Return [X, Y] of the center of cell containing provided text 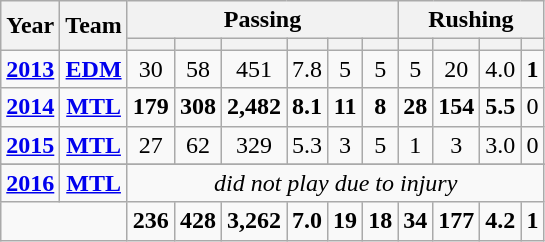
8 [380, 107]
20 [456, 69]
179 [150, 107]
2014 [30, 107]
19 [346, 221]
3,262 [254, 221]
308 [198, 107]
5.5 [500, 107]
8.1 [308, 107]
4.0 [500, 69]
Rushing [471, 20]
177 [456, 221]
62 [198, 145]
428 [198, 221]
Passing [262, 20]
18 [380, 221]
Year [30, 26]
34 [416, 221]
did not play due to injury [336, 183]
30 [150, 69]
11 [346, 107]
2016 [30, 183]
2,482 [254, 107]
451 [254, 69]
28 [416, 107]
329 [254, 145]
Team [94, 26]
5.3 [308, 145]
2015 [30, 145]
7.8 [308, 69]
27 [150, 145]
154 [456, 107]
3.0 [500, 145]
58 [198, 69]
7.0 [308, 221]
EDM [94, 69]
236 [150, 221]
4.2 [500, 221]
2013 [30, 69]
